Detect which cell encompasses the target text, then output its (X, Y) center coordinate. 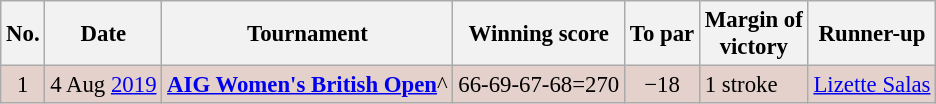
66-69-67-68=270 (539, 85)
Lizette Salas (872, 85)
Runner-up (872, 34)
Tournament (308, 34)
1 stroke (754, 85)
Winning score (539, 34)
4 Aug 2019 (104, 85)
No. (23, 34)
1 (23, 85)
Date (104, 34)
Margin ofvictory (754, 34)
AIG Women's British Open^ (308, 85)
−18 (662, 85)
To par (662, 34)
